Identify which cell holds the provided text, then report its (X, Y) central coordinate. 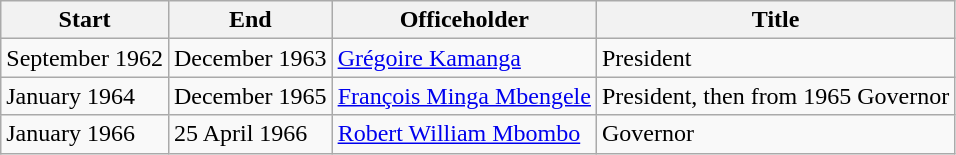
Grégoire Kamanga (464, 58)
President, then from 1965 Governor (775, 96)
December 1963 (250, 58)
François Minga Mbengele (464, 96)
Officeholder (464, 20)
January 1964 (85, 96)
Governor (775, 134)
25 April 1966 (250, 134)
President (775, 58)
Robert William Mbombo (464, 134)
Title (775, 20)
End (250, 20)
September 1962 (85, 58)
Start (85, 20)
December 1965 (250, 96)
January 1966 (85, 134)
